Provide the (x, y) coordinate of the cell's center where the given text is located.  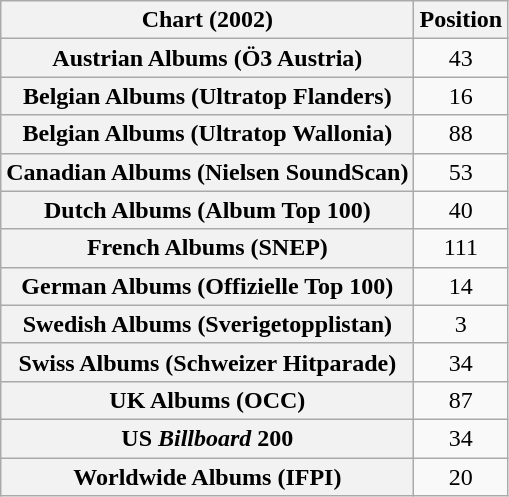
UK Albums (OCC) (208, 400)
Worldwide Albums (IFPI) (208, 477)
40 (461, 210)
87 (461, 400)
3 (461, 324)
German Albums (Offizielle Top 100) (208, 286)
Position (461, 20)
Swedish Albums (Sverigetopplistan) (208, 324)
Austrian Albums (Ö3 Austria) (208, 58)
Swiss Albums (Schweizer Hitparade) (208, 362)
111 (461, 248)
16 (461, 96)
Dutch Albums (Album Top 100) (208, 210)
43 (461, 58)
Chart (2002) (208, 20)
20 (461, 477)
US Billboard 200 (208, 438)
Canadian Albums (Nielsen SoundScan) (208, 172)
14 (461, 286)
Belgian Albums (Ultratop Wallonia) (208, 134)
Belgian Albums (Ultratop Flanders) (208, 96)
French Albums (SNEP) (208, 248)
53 (461, 172)
88 (461, 134)
